Capture the cell that displays the provided text and extract its [x, y] central coordinate. 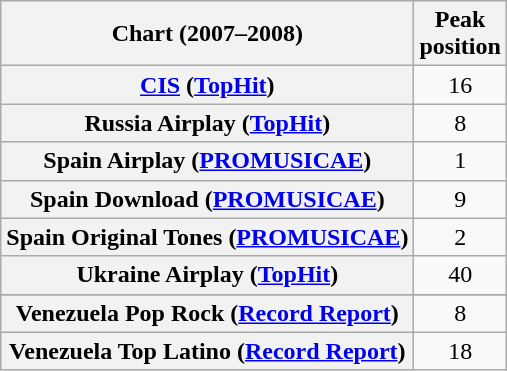
1 [460, 161]
Spain Original Tones (PROMUSICAE) [208, 237]
Venezuela Pop Rock (Record Report) [208, 313]
16 [460, 85]
2 [460, 237]
Ukraine Airplay (TopHit) [208, 275]
18 [460, 351]
Venezuela Top Latino (Record Report) [208, 351]
40 [460, 275]
Chart (2007–2008) [208, 34]
9 [460, 199]
Peakposition [460, 34]
Spain Airplay (PROMUSICAE) [208, 161]
Russia Airplay (TopHit) [208, 123]
CIS (TopHit) [208, 85]
Spain Download (PROMUSICAE) [208, 199]
